Capture the cell that displays the provided text and extract its [X, Y] central coordinate. 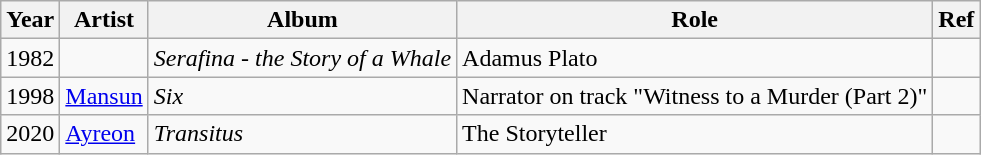
Serafina - the Story of a Whale [302, 58]
Transitus [302, 134]
Ayreon [104, 134]
1982 [30, 58]
Six [302, 96]
Narrator on track "Witness to a Murder (Part 2)" [695, 96]
Album [302, 20]
Mansun [104, 96]
2020 [30, 134]
Ref [956, 20]
Year [30, 20]
Artist [104, 20]
Role [695, 20]
Adamus Plato [695, 58]
The Storyteller [695, 134]
1998 [30, 96]
